Find where the given text appears and provide that cell's center as [X, Y] coordinate. 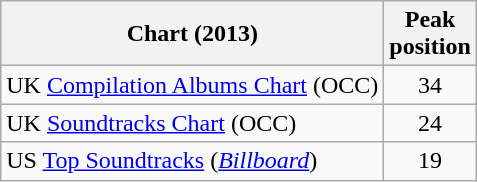
US Top Soundtracks (Billboard) [192, 161]
Chart (2013) [192, 34]
UK Compilation Albums Chart (OCC) [192, 85]
34 [430, 85]
19 [430, 161]
UK Soundtracks Chart (OCC) [192, 123]
Peakposition [430, 34]
24 [430, 123]
